Output the [x, y] coordinate of the center of the cell containing the given text.  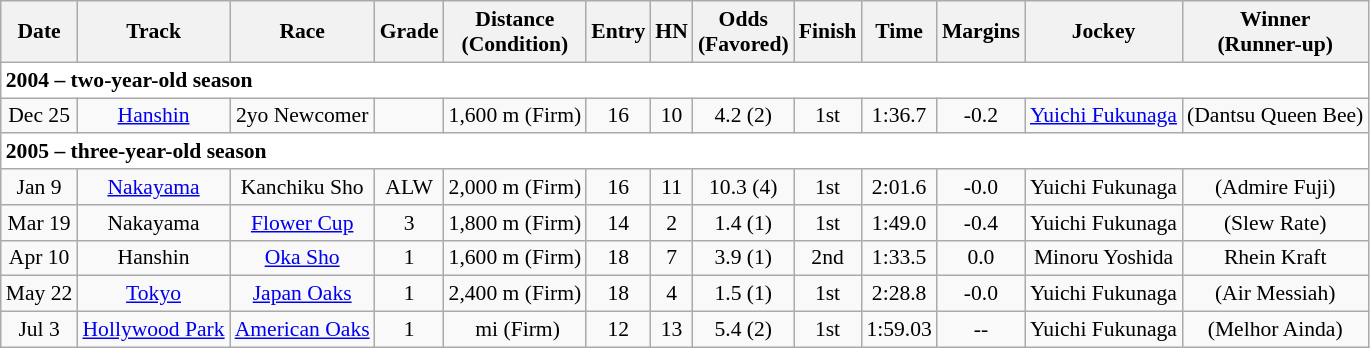
Hollywood Park [153, 330]
4 [672, 294]
1:36.7 [898, 116]
14 [618, 223]
11 [672, 187]
12 [618, 330]
1:59.03 [898, 330]
2005 – three-year-old season [685, 152]
(Dantsu Queen Bee) [1275, 116]
Tokyo [153, 294]
HN [672, 32]
May 22 [40, 294]
-0.4 [981, 223]
Track [153, 32]
2:01.6 [898, 187]
1.5 (1) [744, 294]
2:28.8 [898, 294]
1:33.5 [898, 258]
-- [981, 330]
1:49.0 [898, 223]
Odds(Favored) [744, 32]
Entry [618, 32]
1,800 m (Firm) [516, 223]
Dec 25 [40, 116]
Winner(Runner-up) [1275, 32]
ALW [410, 187]
Margins [981, 32]
mi (Firm) [516, 330]
13 [672, 330]
3.9 (1) [744, 258]
10 [672, 116]
2 [672, 223]
2004 – two-year-old season [685, 80]
Time [898, 32]
Jockey [1104, 32]
Jan 9 [40, 187]
Finish [828, 32]
2yo Newcomer [302, 116]
(Air Messiah) [1275, 294]
Distance(Condition) [516, 32]
American Oaks [302, 330]
Mar 19 [40, 223]
Date [40, 32]
Jul 3 [40, 330]
Flower Cup [302, 223]
0.0 [981, 258]
3 [410, 223]
Oka Sho [302, 258]
2,000 m (Firm) [516, 187]
Grade [410, 32]
4.2 (2) [744, 116]
2nd [828, 258]
(Melhor Ainda) [1275, 330]
(Admire Fuji) [1275, 187]
Kanchiku Sho [302, 187]
1.4 (1) [744, 223]
Japan Oaks [302, 294]
10.3 (4) [744, 187]
(Slew Rate) [1275, 223]
5.4 (2) [744, 330]
7 [672, 258]
Minoru Yoshida [1104, 258]
-0.2 [981, 116]
2,400 m (Firm) [516, 294]
Rhein Kraft [1275, 258]
Apr 10 [40, 258]
Race [302, 32]
